Search for the cell housing the specified text and yield its (X, Y) center coordinate. 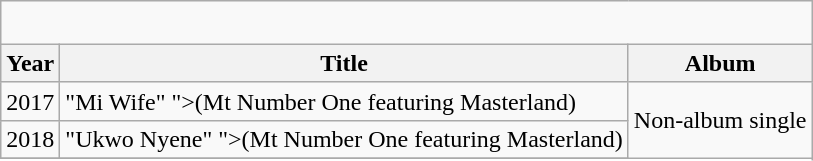
Title (344, 63)
Non-album single (720, 120)
Album (720, 63)
2017 (30, 101)
2018 (30, 139)
"Mi Wife" ">(Mt Number One featuring Masterland) (344, 101)
"Ukwo Nyene" ">(Mt Number One featuring Masterland) (344, 139)
Year (30, 63)
